Capture the cell that displays the provided text and extract its (X, Y) central coordinate. 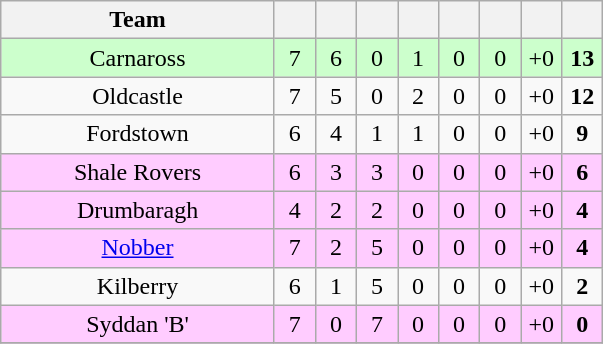
Carnaross (138, 58)
Shale Rovers (138, 172)
Drumbaragh (138, 210)
Oldcastle (138, 96)
Fordstown (138, 134)
13 (582, 58)
9 (582, 134)
12 (582, 96)
Nobber (138, 248)
Syddan 'B' (138, 324)
Kilberry (138, 286)
Team (138, 20)
